Determine the (x, y) coordinate at the center of the cell enclosing the given text.  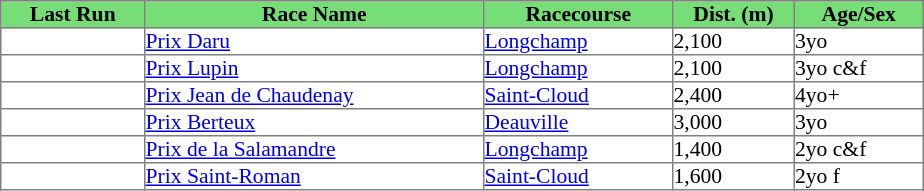
2,400 (734, 96)
Deauville (578, 122)
4yo+ (858, 96)
Prix Lupin (314, 68)
3yo c&f (858, 68)
Dist. (m) (734, 14)
Last Run (73, 14)
1,400 (734, 150)
Prix de la Salamandre (314, 150)
Age/Sex (858, 14)
Prix Jean de Chaudenay (314, 96)
Prix Daru (314, 42)
Race Name (314, 14)
2yo c&f (858, 150)
1,600 (734, 176)
3,000 (734, 122)
Prix Berteux (314, 122)
Racecourse (578, 14)
Prix Saint-Roman (314, 176)
2yo f (858, 176)
